Detect which cell encompasses the target text, then output its (X, Y) center coordinate. 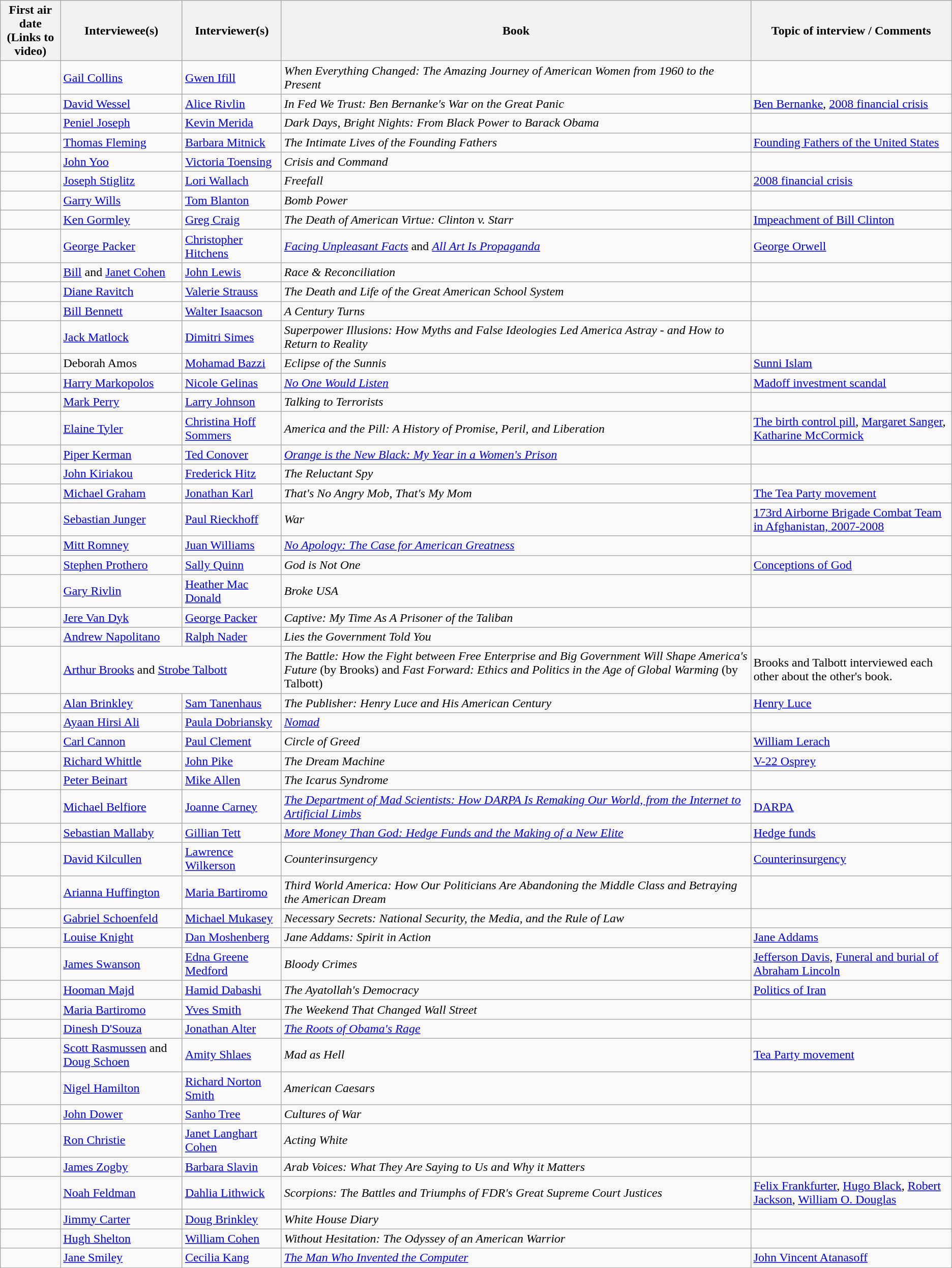
David Kilcullen (121, 859)
Thomas Fleming (121, 142)
No One Would Listen (516, 383)
Without Hesitation: The Odyssey of an American Warrior (516, 1239)
The Intimate Lives of the Founding Fathers (516, 142)
Michael Mukasey (232, 918)
God is Not One (516, 565)
Necessary Secrets: National Security, the Media, and the Rule of Law (516, 918)
The Death of American Virtue: Clinton v. Starr (516, 220)
Stephen Prothero (121, 565)
Mad as Hell (516, 1054)
The Man Who Invented the Computer (516, 1258)
Captive: My Time As A Prisoner of the Taliban (516, 617)
Henry Luce (851, 703)
173rd Airborne Brigade Combat Team in Afghanistan, 2007-2008 (851, 520)
Gwen Ifill (232, 77)
Race & Reconciliation (516, 272)
Ralph Nader (232, 637)
John Yoo (121, 162)
Paul Rieckhoff (232, 520)
Juan Williams (232, 546)
Ted Conover (232, 455)
Gabriel Schoenfeld (121, 918)
Sebastian Mallaby (121, 833)
Sunni Islam (851, 364)
Ben Bernanke, 2008 financial crisis (851, 104)
Alan Brinkley (121, 703)
Mohamad Bazzi (232, 364)
David Wessel (121, 104)
Mitt Romney (121, 546)
Nicole Gelinas (232, 383)
Sanho Tree (232, 1114)
Acting White (516, 1141)
War (516, 520)
Dimitri Simes (232, 338)
The Department of Mad Scientists: How DARPA Is Remaking Our World, from the Internet to Artificial Limbs (516, 806)
Harry Markopolos (121, 383)
Broke USA (516, 591)
Nomad (516, 722)
Yves Smith (232, 1009)
Alice Rivlin (232, 104)
The Dream Machine (516, 761)
DARPA (851, 806)
A Century Turns (516, 311)
Hugh Shelton (121, 1239)
In Fed We Trust: Ben Bernanke's War on the Great Panic (516, 104)
Piper Kerman (121, 455)
Orange is the New Black: My Year in a Women's Prison (516, 455)
Jane Addams (851, 938)
Peter Beinart (121, 780)
Third World America: How Our Politicians Are Abandoning the Middle Class and Betraying the American Dream (516, 892)
Joseph Stiglitz (121, 181)
Book (516, 31)
The Publisher: Henry Luce and His American Century (516, 703)
Barbara Mitnick (232, 142)
Lori Wallach (232, 181)
Diane Ravitch (121, 291)
Michael Graham (121, 493)
Dark Days, Bright Nights: From Black Power to Barack Obama (516, 123)
Facing Unpleasant Facts and All Art Is Propaganda (516, 246)
Topic of interview / Comments (851, 31)
Jonathan Karl (232, 493)
Lies the Government Told You (516, 637)
Frederick Hitz (232, 474)
Conceptions of God (851, 565)
Nigel Hamilton (121, 1088)
Christina Hoff Sommers (232, 428)
The Ayatollah's Democracy (516, 990)
Arthur Brooks and Strobe Talbott (171, 670)
Greg Craig (232, 220)
The Death and Life of the Great American School System (516, 291)
Bomb Power (516, 200)
Crisis and Command (516, 162)
Bill Bennett (121, 311)
Noah Feldman (121, 1193)
Ken Gormley (121, 220)
Founding Fathers of the United States (851, 142)
Bill and Janet Cohen (121, 272)
John Pike (232, 761)
Cecilia Kang (232, 1258)
Sam Tanenhaus (232, 703)
V-22 Osprey (851, 761)
Christopher Hitchens (232, 246)
William Cohen (232, 1239)
When Everything Changed: The Amazing Journey of American Women from 1960 to the Present (516, 77)
Gary Rivlin (121, 591)
More Money Than God: Hedge Funds and the Making of a New Elite (516, 833)
Richard Whittle (121, 761)
John Lewis (232, 272)
Edna Greene Medford (232, 964)
Janet Langhart Cohen (232, 1141)
John Vincent Atanasoff (851, 1258)
Paul Clement (232, 742)
Sally Quinn (232, 565)
Ayaan Hirsi Ali (121, 722)
Joanne Carney (232, 806)
America and the Pill: A History of Promise, Peril, and Liberation (516, 428)
Heather Mac Donald (232, 591)
Jonathan Alter (232, 1029)
Scorpions: The Battles and Triumphs of FDR's Great Supreme Court Justices (516, 1193)
Mark Perry (121, 402)
Deborah Amos (121, 364)
Madoff investment scandal (851, 383)
Felix Frankfurter, Hugo Black, Robert Jackson, William O. Douglas (851, 1193)
Jere Van Dyk (121, 617)
Carl Cannon (121, 742)
Elaine Tyler (121, 428)
Tea Party movement (851, 1054)
Garry Wills (121, 200)
First air date(Links to video) (31, 31)
Jimmy Carter (121, 1219)
Richard Norton Smith (232, 1088)
Jack Matlock (121, 338)
James Swanson (121, 964)
Brooks and Talbott interviewed each other about the other's book. (851, 670)
Barbara Slavin (232, 1167)
Walter Isaacson (232, 311)
The Tea Party movement (851, 493)
Arianna Huffington (121, 892)
James Zogby (121, 1167)
American Caesars (516, 1088)
George Orwell (851, 246)
Jane Addams: Spirit in Action (516, 938)
Gail Collins (121, 77)
Talking to Terrorists (516, 402)
Politics of Iran (851, 990)
Paula Dobriansky (232, 722)
William Lerach (851, 742)
Eclipse of the Sunnis (516, 364)
John Kiriakou (121, 474)
Superpower Illusions: How Myths and False Ideologies Led America Astray - and How to Return to Reality (516, 338)
Impeachment of Bill Clinton (851, 220)
Cultures of War (516, 1114)
Louise Knight (121, 938)
Freefall (516, 181)
Amity Shlaes (232, 1054)
2008 financial crisis (851, 181)
Larry Johnson (232, 402)
Ron Christie (121, 1141)
Kevin Merida (232, 123)
Peniel Joseph (121, 123)
Dahlia Lithwick (232, 1193)
Jefferson Davis, Funeral and burial of Abraham Lincoln (851, 964)
Mike Allen (232, 780)
Sebastian Junger (121, 520)
Andrew Napolitano (121, 637)
That's No Angry Mob, That's My Mom (516, 493)
The birth control pill, Margaret Sanger, Katharine McCormick (851, 428)
The Icarus Syndrome (516, 780)
No Apology: The Case for American Greatness (516, 546)
Arab Voices: What They Are Saying to Us and Why it Matters (516, 1167)
Tom Blanton (232, 200)
Dan Moshenberg (232, 938)
Victoria Toensing (232, 162)
Scott Rasmussen and Doug Schoen (121, 1054)
Hooman Majd (121, 990)
Lawrence Wilkerson (232, 859)
Circle of Greed (516, 742)
The Reluctant Spy (516, 474)
Valerie Strauss (232, 291)
Interviewer(s) (232, 31)
The Roots of Obama's Rage (516, 1029)
Hamid Dabashi (232, 990)
Bloody Crimes (516, 964)
Interviewee(s) (121, 31)
Michael Belfiore (121, 806)
White House Diary (516, 1219)
John Dower (121, 1114)
Dinesh D'Souza (121, 1029)
Gillian Tett (232, 833)
Doug Brinkley (232, 1219)
Hedge funds (851, 833)
Jane Smiley (121, 1258)
The Weekend That Changed Wall Street (516, 1009)
